Find where the given text appears and provide that cell's center as [X, Y] coordinate. 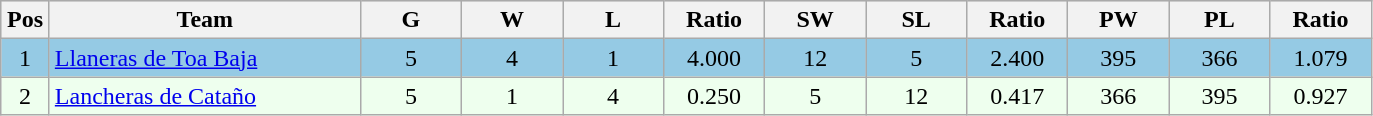
SW [816, 20]
Pos [26, 20]
4.000 [714, 58]
W [512, 20]
Lancheras de Cataño [204, 96]
Team [204, 20]
0.417 [1018, 96]
Llaneras de Toa Baja [204, 58]
0.927 [1320, 96]
G [410, 20]
2 [26, 96]
L [612, 20]
PW [1118, 20]
SL [916, 20]
2.400 [1018, 58]
PL [1220, 20]
0.250 [714, 96]
1.079 [1320, 58]
